Detect which cell encompasses the target text, then output its (x, y) center coordinate. 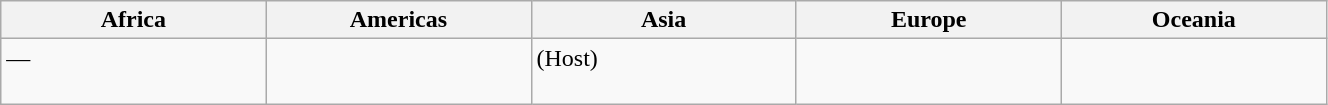
(Host) (664, 72)
— (134, 72)
Europe (928, 20)
Americas (398, 20)
Africa (134, 20)
Oceania (1194, 20)
Asia (664, 20)
